Identify which cell holds the provided text, then report its [X, Y] central coordinate. 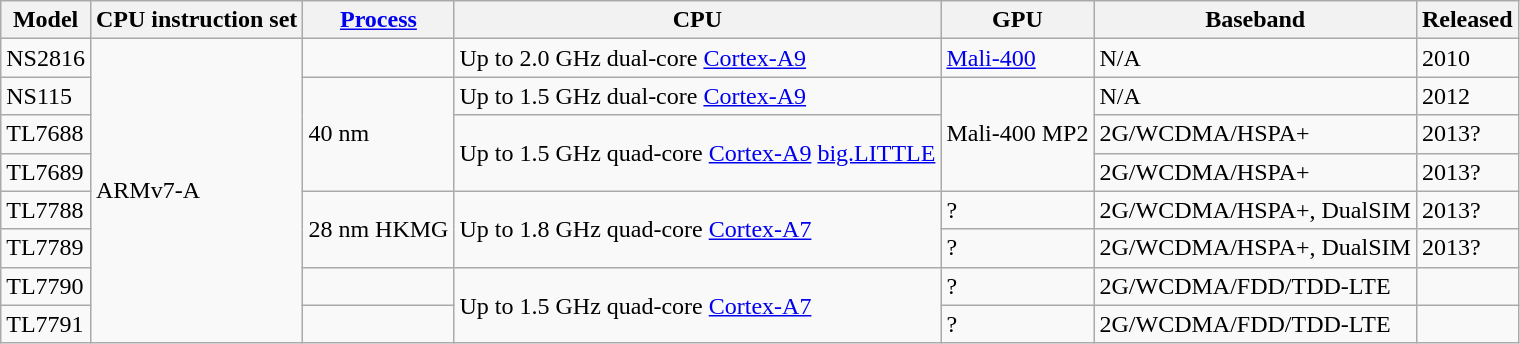
NS115 [46, 96]
TL7788 [46, 210]
CPU [698, 20]
Model [46, 20]
Up to 1.5 GHz quad-core Cortex-A7 [698, 305]
Baseband [1255, 20]
TL7689 [46, 172]
28 nm HKMG [378, 229]
Process [378, 20]
NS2816 [46, 58]
GPU [1018, 20]
Up to 2.0 GHz dual-core Cortex-A9 [698, 58]
Up to 1.5 GHz quad-core Cortex-A9 big.LITTLE [698, 153]
Released [1467, 20]
TL7791 [46, 324]
TL7789 [46, 248]
TL7790 [46, 286]
Up to 1.5 GHz dual-core Cortex-A9 [698, 96]
TL7688 [46, 134]
Up to 1.8 GHz quad-core Cortex-A7 [698, 229]
2012 [1467, 96]
Mali-400 MP2 [1018, 134]
CPU instruction set [196, 20]
Mali-400 [1018, 58]
ARMv7-A [196, 191]
40 nm [378, 134]
2010 [1467, 58]
